Capture the cell that displays the provided text and extract its [x, y] central coordinate. 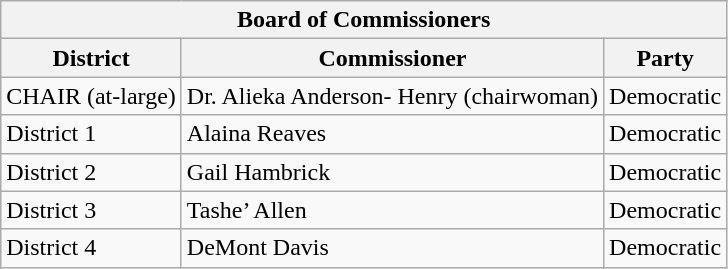
Alaina Reaves [392, 134]
Gail Hambrick [392, 172]
Dr. Alieka Anderson- Henry (chairwoman) [392, 96]
District [92, 58]
District 2 [92, 172]
Tashe’ Allen [392, 210]
Commissioner [392, 58]
District 3 [92, 210]
DeMont Davis [392, 248]
CHAIR (at-large) [92, 96]
District 1 [92, 134]
District 4 [92, 248]
Party [666, 58]
Board of Commissioners [364, 20]
